Detect which cell encompasses the target text, then output its [x, y] center coordinate. 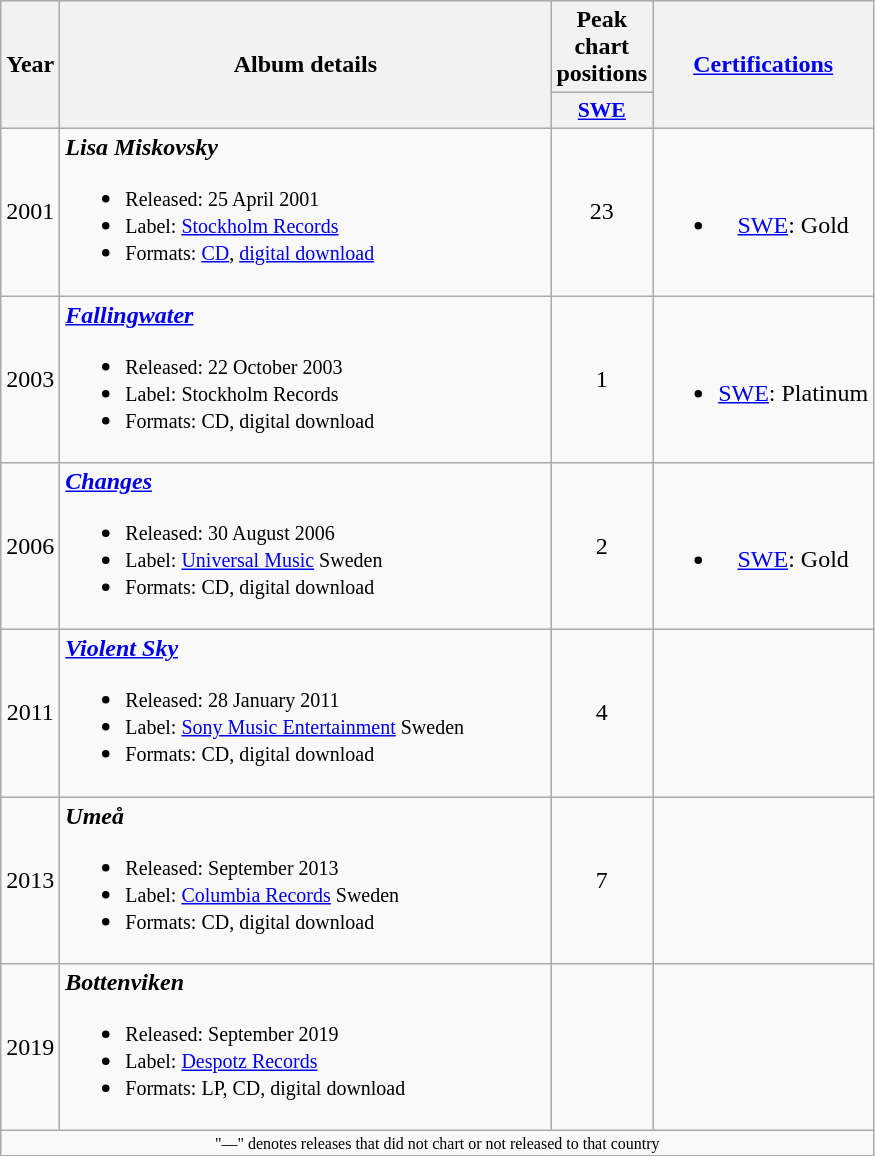
"—" denotes releases that did not chart or not released to that country [438, 1143]
Violent SkyReleased: 28 January 2011Label: Sony Music Entertainment SwedenFormats: CD, digital download [306, 714]
1 [602, 380]
UmeåReleased: September 2013Label: Columbia Records SwedenFormats: CD, digital download [306, 880]
Certifications [764, 65]
2001 [30, 212]
2 [602, 546]
Peak chart positions [602, 47]
4 [602, 714]
Year [30, 65]
FallingwaterReleased: 22 October 2003Label: Stockholm RecordsFormats: CD, digital download [306, 380]
2003 [30, 380]
23 [602, 212]
2006 [30, 546]
2013 [30, 880]
ChangesReleased: 30 August 2006Label: Universal Music SwedenFormats: CD, digital download [306, 546]
Lisa MiskovskyReleased: 25 April 2001Label: Stockholm RecordsFormats: CD, digital download [306, 212]
SWE [602, 111]
Album details [306, 65]
BottenvikenReleased: September 2019Label: Despotz RecordsFormats: LP, CD, digital download [306, 1048]
7 [602, 880]
2011 [30, 714]
SWE: Platinum [764, 380]
2019 [30, 1048]
